Extract the (x, y) coordinate from the center of the cell holding the provided text.  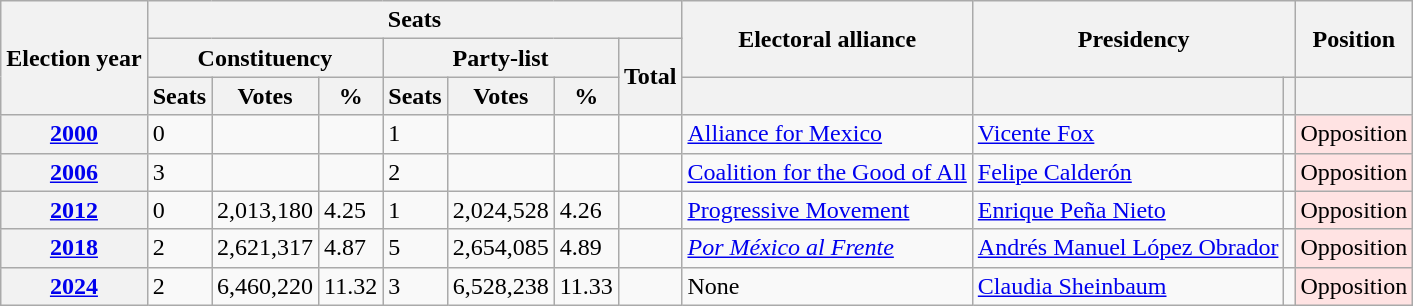
Claudia Sheinbaum (1128, 286)
Alliance for Mexico (827, 134)
Constituency (265, 58)
6,460,220 (266, 286)
Presidency (1134, 39)
2,013,180 (266, 210)
2,621,317 (266, 248)
Electoral alliance (827, 39)
Progressive Movement (827, 210)
5 (415, 248)
2018 (74, 248)
6,528,238 (500, 286)
2006 (74, 172)
2,024,528 (500, 210)
Party-list (501, 58)
4.26 (586, 210)
Felipe Calderón (1128, 172)
Enrique Peña Nieto (1128, 210)
Andrés Manuel López Obrador (1128, 248)
2024 (74, 286)
4.89 (586, 248)
2000 (74, 134)
Vicente Fox (1128, 134)
11.32 (351, 286)
Por México al Frente (827, 248)
11.33 (586, 286)
4.87 (351, 248)
2012 (74, 210)
None (827, 286)
2,654,085 (500, 248)
Coalition for the Good of All (827, 172)
Total (650, 77)
Position (1354, 39)
4.25 (351, 210)
Election year (74, 58)
